Output the [x, y] coordinate of the center of the cell containing the given text.  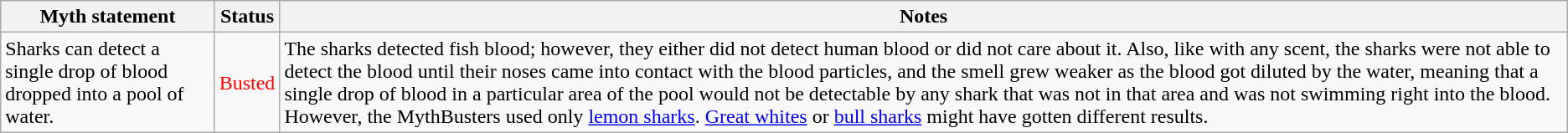
Busted [247, 82]
Status [247, 17]
Notes [923, 17]
Sharks can detect a single drop of blood dropped into a pool of water. [107, 82]
Myth statement [107, 17]
